Detect which cell encompasses the target text, then output its [x, y] center coordinate. 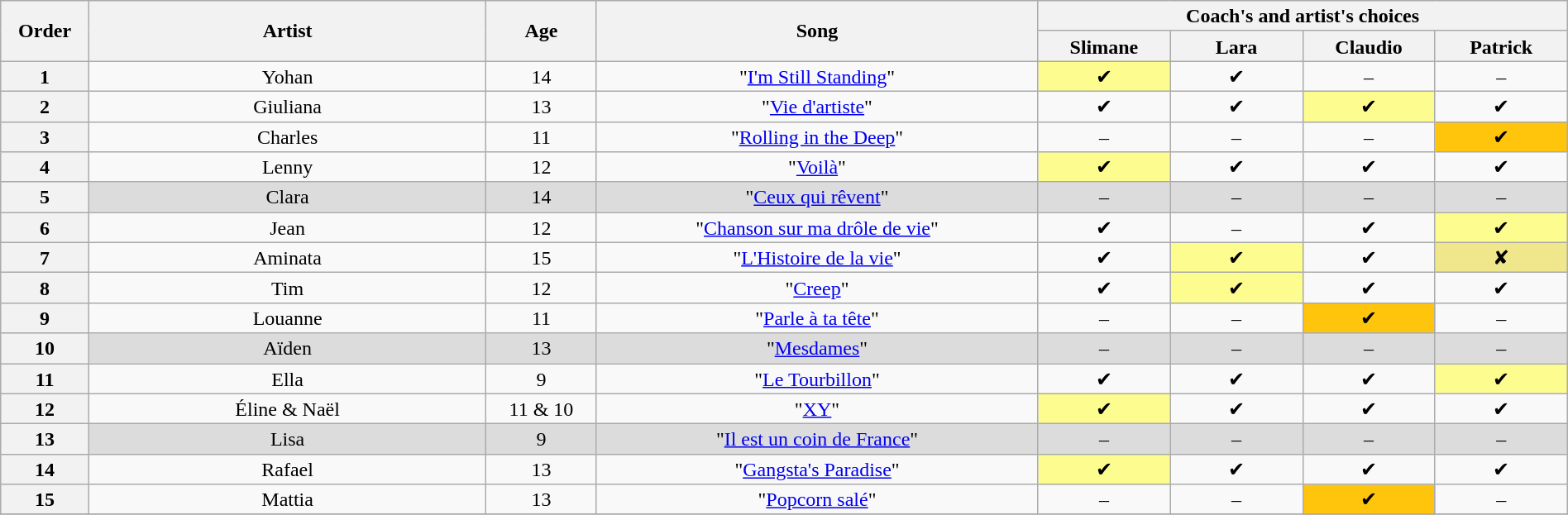
Clara [287, 197]
"Chanson sur ma drôle de vie" [817, 228]
"Le Tourbillon" [817, 379]
"I'm Still Standing" [817, 76]
11 & 10 [541, 408]
Charles [287, 137]
Aminata [287, 258]
Ella [287, 379]
Artist [287, 31]
"Creep" [817, 288]
Lara [1236, 46]
5 [45, 197]
Lisa [287, 440]
Order [45, 31]
"Il est un coin de France" [817, 440]
7 [45, 258]
10 [45, 349]
Slimane [1104, 46]
Lenny [287, 167]
3 [45, 137]
8 [45, 288]
Age [541, 31]
"L'Histoire de la vie" [817, 258]
Rafael [287, 470]
"Popcorn salé" [817, 499]
Mattia [287, 499]
Aïden [287, 349]
4 [45, 167]
Louanne [287, 317]
Song [817, 31]
"Parle à ta tête" [817, 317]
Éline & Naël [287, 408]
1 [45, 76]
"Rolling in the Deep" [817, 137]
"Voilà" [817, 167]
Tim [287, 288]
Jean [287, 228]
"Vie d'artiste" [817, 106]
"XY" [817, 408]
Patrick [1501, 46]
"Ceux qui rêvent" [817, 197]
Yohan [287, 76]
2 [45, 106]
"Mesdames" [817, 349]
"Gangsta's Paradise" [817, 470]
Coach's and artist's choices [1303, 17]
✘ [1501, 258]
Claudio [1369, 46]
Giuliana [287, 106]
6 [45, 228]
